Provide the (x, y) coordinate of the cell's center where the given text is located.  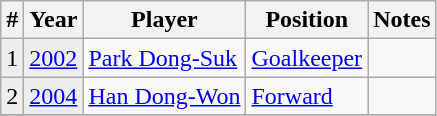
Forward (307, 96)
2004 (54, 96)
1 (12, 58)
2 (12, 96)
Park Dong-Suk (164, 58)
Player (164, 20)
Position (307, 20)
Year (54, 20)
Goalkeeper (307, 58)
# (12, 20)
Han Dong-Won (164, 96)
Notes (402, 20)
2002 (54, 58)
